Detect which cell encompasses the target text, then output its [x, y] center coordinate. 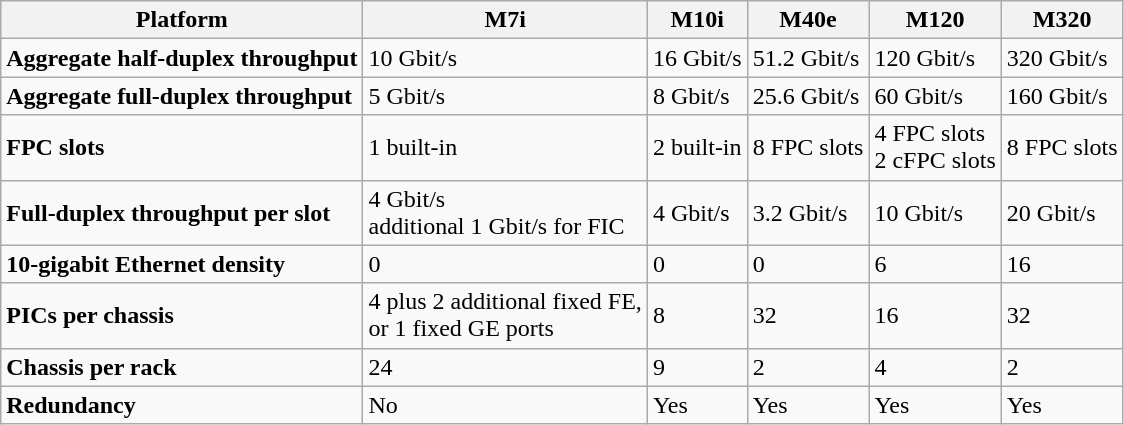
160 Gbit/s [1062, 96]
2 built-in [697, 148]
4 plus 2 additional fixed FE, or 1 fixed GE ports [505, 316]
Redundancy [182, 405]
5 Gbit/s [505, 96]
51.2 Gbit/s [808, 58]
4 Gbit/s additional 1 Gbit/s for FIC [505, 212]
9 [697, 367]
20 Gbit/s [1062, 212]
Aggregate half-duplex throughput [182, 58]
4 Gbit/s [697, 212]
320 Gbit/s [1062, 58]
M40e [808, 20]
10-gigabit Ethernet density [182, 264]
8 [697, 316]
120 Gbit/s [935, 58]
FPC slots [182, 148]
Aggregate full-duplex throughput [182, 96]
Platform [182, 20]
M10i [697, 20]
M7i [505, 20]
1 built-in [505, 148]
Full-duplex throughput per slot [182, 212]
PICs per chassis [182, 316]
25.6 Gbit/s [808, 96]
Chassis per rack [182, 367]
8 Gbit/s [697, 96]
4 FPC slots2 cFPC slots [935, 148]
4 [935, 367]
16 Gbit/s [697, 58]
M120 [935, 20]
M320 [1062, 20]
No [505, 405]
24 [505, 367]
60 Gbit/s [935, 96]
6 [935, 264]
3.2 Gbit/s [808, 212]
